Return the (X, Y) coordinate for the center point of the cell that contains the specified text.  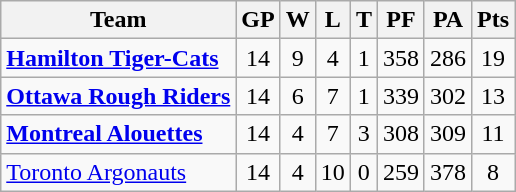
T (364, 20)
6 (298, 96)
259 (400, 172)
PF (400, 20)
302 (448, 96)
W (298, 20)
PA (448, 20)
8 (494, 172)
13 (494, 96)
19 (494, 58)
358 (400, 58)
339 (400, 96)
378 (448, 172)
Montreal Alouettes (118, 134)
Team (118, 20)
0 (364, 172)
308 (400, 134)
Ottawa Rough Riders (118, 96)
Pts (494, 20)
10 (332, 172)
3 (364, 134)
Hamilton Tiger-Cats (118, 58)
9 (298, 58)
Toronto Argonauts (118, 172)
GP (258, 20)
L (332, 20)
309 (448, 134)
11 (494, 134)
286 (448, 58)
